Extract the [X, Y] coordinate from the center of the cell holding the provided text.  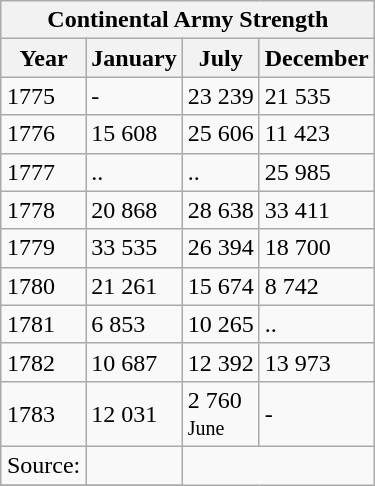
21 261 [134, 286]
15 608 [134, 134]
15 674 [220, 286]
10 687 [134, 362]
11 423 [316, 134]
26 394 [220, 248]
1780 [43, 286]
28 638 [220, 210]
10 265 [220, 324]
Continental Army Strength [188, 20]
8 742 [316, 286]
1781 [43, 324]
1776 [43, 134]
Source: [43, 465]
1775 [43, 96]
12 392 [220, 362]
20 868 [134, 210]
2 760June [220, 414]
25 606 [220, 134]
1779 [43, 248]
1778 [43, 210]
Year [43, 58]
33 535 [134, 248]
1782 [43, 362]
12 031 [134, 414]
6 853 [134, 324]
21 535 [316, 96]
1783 [43, 414]
18 700 [316, 248]
July [220, 58]
13 973 [316, 362]
December [316, 58]
33 411 [316, 210]
25 985 [316, 172]
January [134, 58]
23 239 [220, 96]
1777 [43, 172]
